Output the [x, y] coordinate of the center of the cell containing the given text.  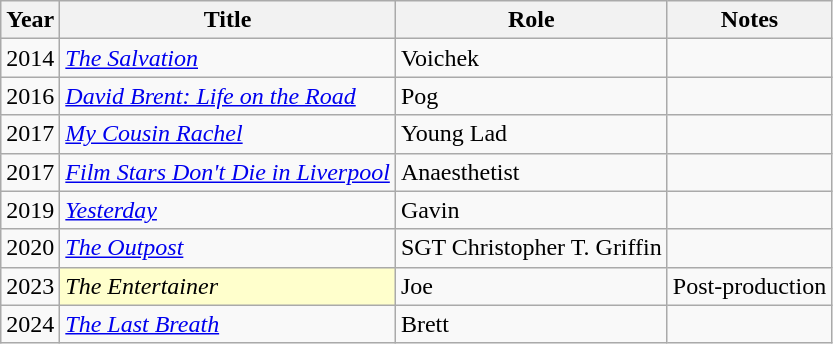
Film Stars Don't Die in Liverpool [228, 172]
Voichek [531, 58]
David Brent: Life on the Road [228, 96]
Pog [531, 96]
Anaesthetist [531, 172]
Young Lad [531, 134]
2020 [30, 248]
The Outpost [228, 248]
2024 [30, 324]
The Last Breath [228, 324]
Year [30, 20]
Role [531, 20]
Title [228, 20]
SGT Christopher T. Griffin [531, 248]
Joe [531, 286]
2014 [30, 58]
The Salvation [228, 58]
2016 [30, 96]
The Entertainer [228, 286]
Post-production [749, 286]
My Cousin Rachel [228, 134]
Brett [531, 324]
Notes [749, 20]
2023 [30, 286]
Gavin [531, 210]
2019 [30, 210]
Yesterday [228, 210]
